Capture the cell that displays the provided text and extract its [x, y] central coordinate. 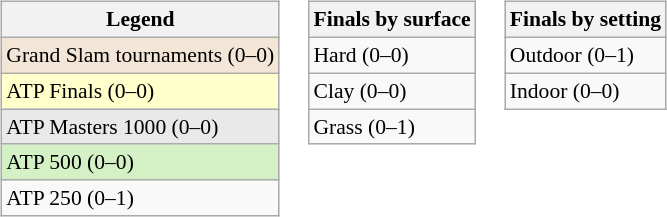
Outdoor (0–1) [586, 55]
Finals by setting [586, 20]
Clay (0–0) [392, 91]
Legend [140, 20]
ATP 250 (0–1) [140, 198]
Finals by surface [392, 20]
Grass (0–1) [392, 127]
Hard (0–0) [392, 55]
ATP Finals (0–0) [140, 91]
Indoor (0–0) [586, 91]
ATP 500 (0–0) [140, 162]
Grand Slam tournaments (0–0) [140, 55]
ATP Masters 1000 (0–0) [140, 127]
